From the cell containing the given text, extract its center point as [X, Y] coordinate. 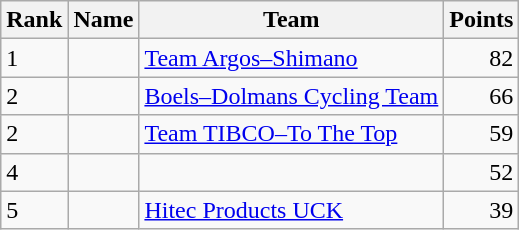
39 [482, 210]
66 [482, 96]
59 [482, 134]
Name [104, 20]
4 [34, 172]
Team [292, 20]
1 [34, 58]
Points [482, 20]
Rank [34, 20]
Hitec Products UCK [292, 210]
5 [34, 210]
82 [482, 58]
Boels–Dolmans Cycling Team [292, 96]
52 [482, 172]
Team TIBCO–To The Top [292, 134]
Team Argos–Shimano [292, 58]
